Locate the cell with the specified text and output its (X, Y) center coordinate. 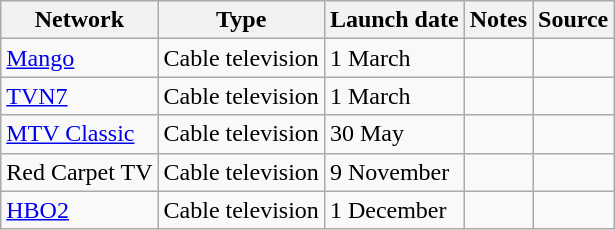
Notes (498, 20)
HBO2 (80, 210)
Source (574, 20)
Red Carpet TV (80, 172)
Mango (80, 58)
1 December (394, 210)
Network (80, 20)
MTV Classic (80, 134)
Type (241, 20)
TVN7 (80, 96)
Launch date (394, 20)
30 May (394, 134)
9 November (394, 172)
